Scan for the cell matching the given text and deliver its (x, y) coordinate at center. 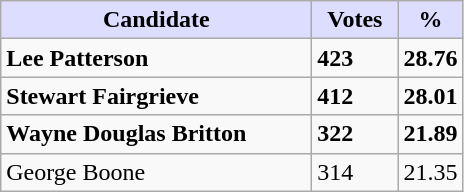
314 (355, 172)
Candidate (156, 20)
George Boone (156, 172)
322 (355, 134)
Votes (355, 20)
Stewart Fairgrieve (156, 96)
% (430, 20)
21.89 (430, 134)
Wayne Douglas Britton (156, 134)
28.76 (430, 58)
412 (355, 96)
Lee Patterson (156, 58)
423 (355, 58)
28.01 (430, 96)
21.35 (430, 172)
